Identify which cell holds the provided text, then report its (x, y) central coordinate. 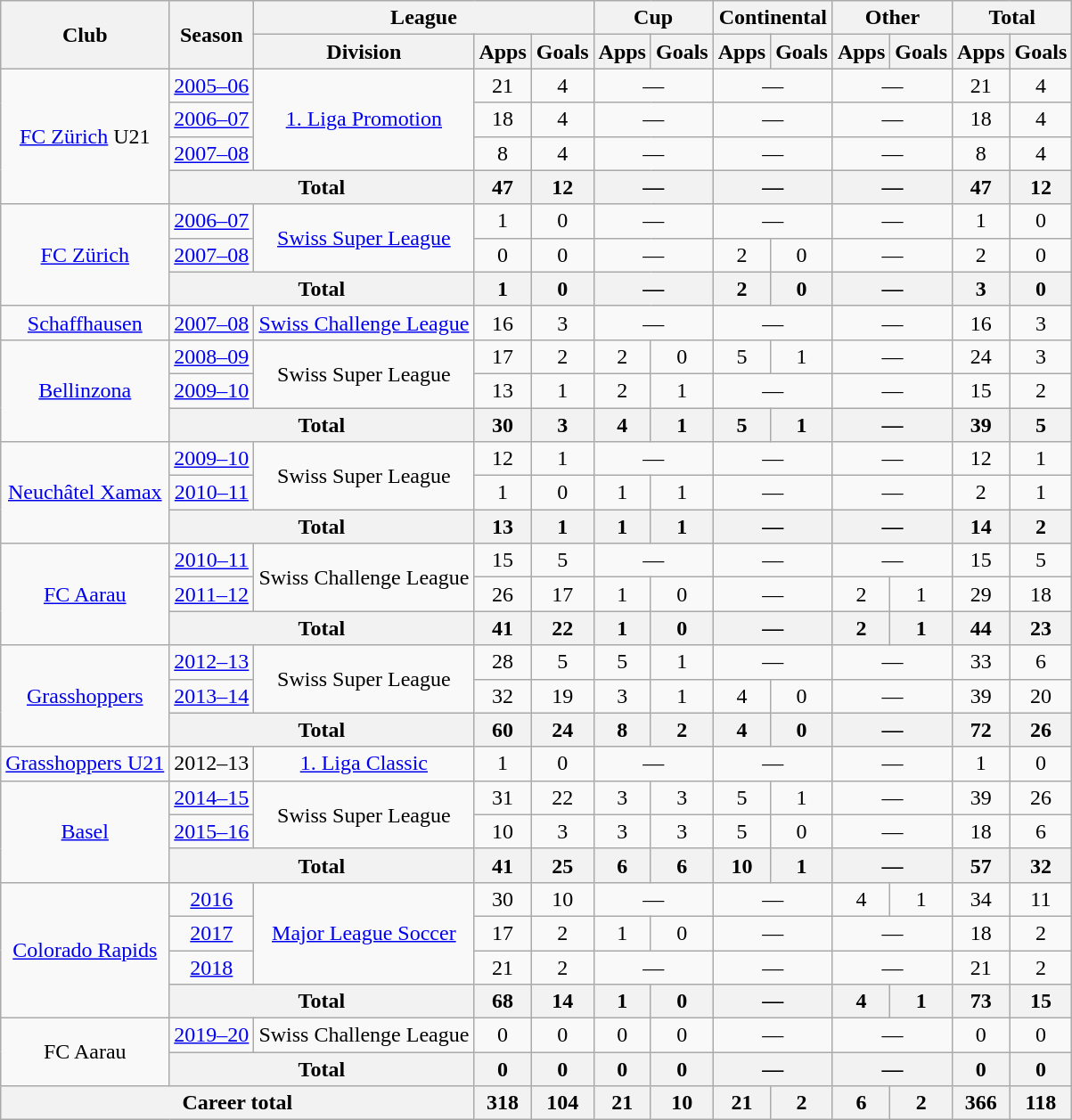
Cup (653, 18)
2008–09 (212, 356)
34 (981, 899)
Bellinzona (86, 390)
Season (212, 35)
33 (981, 662)
29 (981, 594)
2016 (212, 899)
57 (981, 865)
Colorado Rapids (86, 950)
2014–15 (212, 797)
104 (562, 1103)
25 (562, 865)
2013–14 (212, 696)
318 (503, 1103)
44 (981, 628)
FC Zürich U21 (86, 136)
2017 (212, 933)
Division (364, 52)
73 (981, 1001)
2018 (212, 967)
2019–20 (212, 1035)
Neuchâtel Xamax (86, 493)
Grasshoppers (86, 696)
2005–06 (212, 86)
11 (1041, 899)
60 (503, 730)
2015–16 (212, 831)
366 (981, 1103)
19 (562, 696)
FC Zürich (86, 255)
28 (503, 662)
Schaffhausen (86, 323)
Career total (237, 1103)
1. Liga Classic (364, 764)
118 (1041, 1103)
Major League Soccer (364, 933)
72 (981, 730)
Club (86, 35)
31 (503, 797)
2011–12 (212, 594)
Basel (86, 831)
League (424, 18)
Grasshoppers U21 (86, 764)
1. Liga Promotion (364, 119)
20 (1041, 696)
Continental (773, 18)
23 (1041, 628)
68 (503, 1001)
Other (892, 18)
